Extract the [x, y] coordinate from the center of the cell holding the provided text.  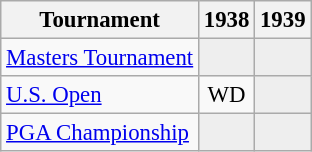
1938 [227, 20]
PGA Championship [100, 133]
Tournament [100, 20]
U.S. Open [100, 95]
WD [227, 95]
1939 [283, 20]
Masters Tournament [100, 58]
